Return the [X, Y] coordinate for the center point of the cell that contains the specified text.  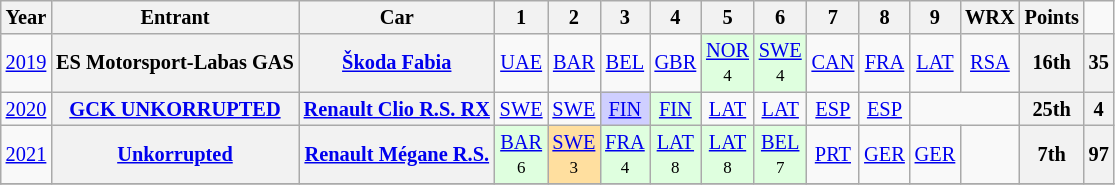
Unkorrupted [175, 154]
8 [884, 17]
35 [1099, 63]
BEL7 [780, 154]
7th [1052, 154]
GCK UNKORRUPTED [175, 109]
97 [1099, 154]
FRA [884, 63]
2 [574, 17]
SWE4 [780, 63]
PRT [834, 154]
SWE3 [574, 154]
Entrant [175, 17]
3 [624, 17]
9 [935, 17]
7 [834, 17]
Car [397, 17]
16th [1052, 63]
2019 [26, 63]
2021 [26, 154]
Points [1052, 17]
6 [780, 17]
Škoda Fabia [397, 63]
CAN [834, 63]
UAE [522, 63]
NOR4 [728, 63]
25th [1052, 109]
Renault Clio R.S. RX [397, 109]
FRA4 [624, 154]
1 [522, 17]
WRX [990, 17]
GBR [676, 63]
BAR [574, 63]
BAR6 [522, 154]
RSA [990, 63]
5 [728, 17]
Year [26, 17]
ES Motorsport-Labas GAS [175, 63]
2020 [26, 109]
Renault Mégane R.S. [397, 154]
BEL [624, 63]
